Pinpoint the cell where the given text exists, returning its [X, Y] midpoint coordinate. 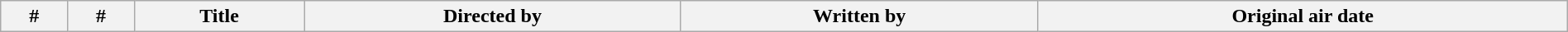
Title [218, 16]
Directed by [493, 16]
Written by [859, 16]
Original air date [1303, 16]
